Determine the (X, Y) coordinate at the center of the cell enclosing the given text.  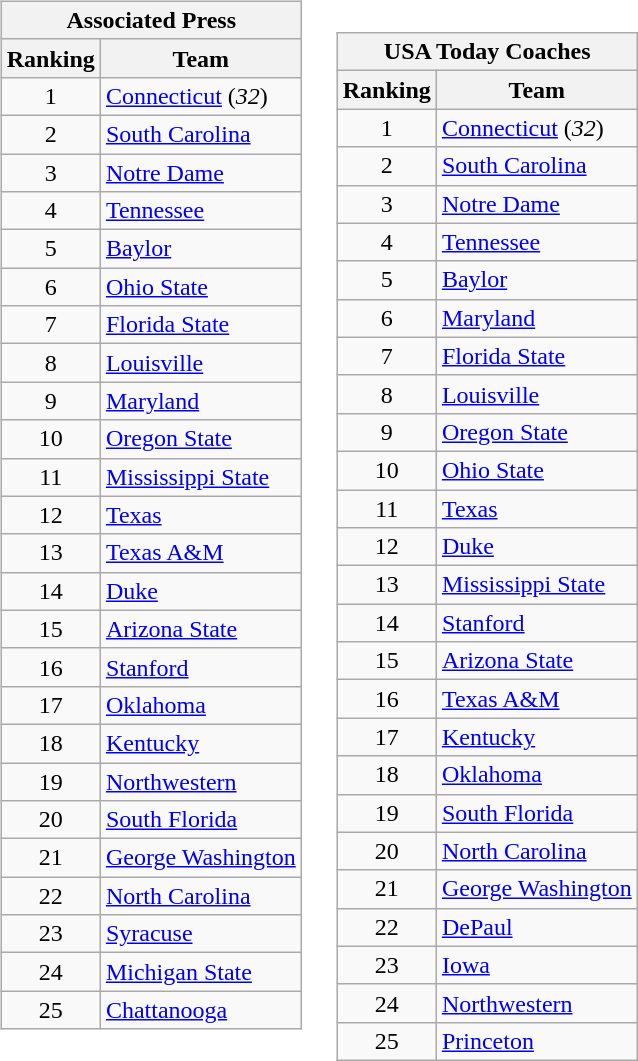
DePaul (536, 927)
Michigan State (200, 972)
Syracuse (200, 934)
Iowa (536, 965)
USA Today Coaches (487, 52)
Associated Press (151, 20)
Princeton (536, 1041)
Chattanooga (200, 1010)
